Detect which cell encompasses the target text, then output its [X, Y] center coordinate. 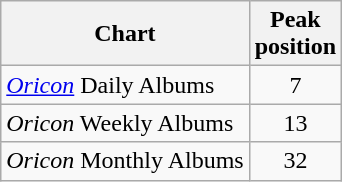
Oricon Weekly Albums [125, 123]
Chart [125, 34]
Peakposition [295, 34]
32 [295, 161]
7 [295, 85]
Oricon Monthly Albums [125, 161]
13 [295, 123]
Oricon Daily Albums [125, 85]
